Extract the (X, Y) coordinate from the center of the cell holding the provided text.  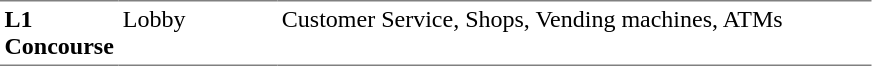
Lobby (198, 33)
Customer Service, Shops, Vending machines, ATMs (574, 33)
L1Concourse (59, 33)
